Extract the (x, y) coordinate from the center of the cell holding the provided text.  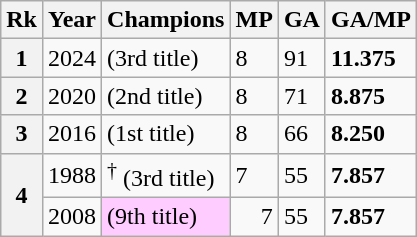
91 (302, 58)
71 (302, 96)
Rk (22, 20)
1 (22, 58)
66 (302, 134)
3 (22, 134)
2 (22, 96)
(2nd title) (166, 96)
2008 (72, 217)
2016 (72, 134)
† (3rd title) (166, 176)
8.250 (370, 134)
(3rd title) (166, 58)
MP (254, 20)
(1st title) (166, 134)
8.875 (370, 96)
(9th title) (166, 217)
2024 (72, 58)
GA (302, 20)
GA/MP (370, 20)
Year (72, 20)
4 (22, 194)
2020 (72, 96)
1988 (72, 176)
Champions (166, 20)
11.375 (370, 58)
